Detect which cell encompasses the target text, then output its [X, Y] center coordinate. 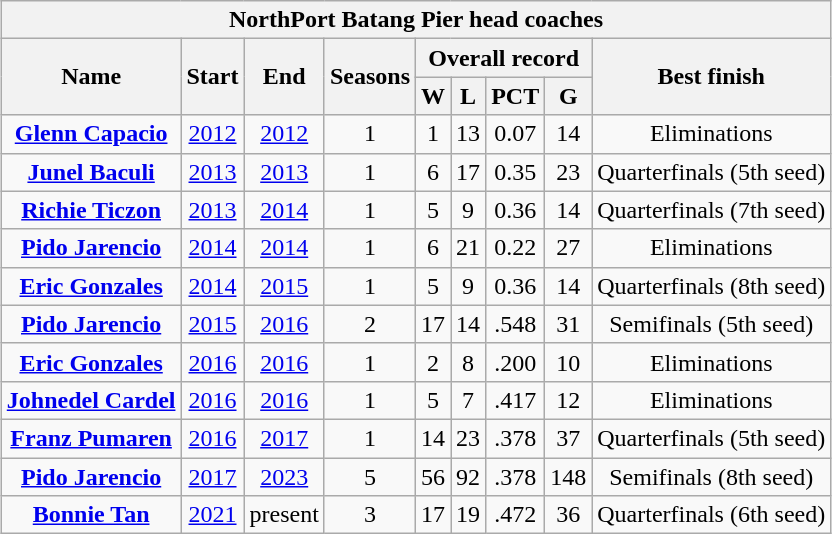
21 [468, 248]
Overall record [504, 58]
3 [370, 515]
148 [568, 477]
.417 [516, 400]
Bonnie Tan [91, 515]
31 [568, 324]
27 [568, 248]
0.22 [516, 248]
Quarterfinals (8th seed) [712, 286]
Semifinals (8th seed) [712, 477]
36 [568, 515]
56 [434, 477]
Name [91, 77]
.472 [516, 515]
0.35 [516, 172]
Johnedel Cardel [91, 400]
2021 [212, 515]
37 [568, 438]
13 [468, 134]
Best finish [712, 77]
10 [568, 362]
End [284, 77]
NorthPort Batang Pier head coaches [416, 20]
Semifinals (5th seed) [712, 324]
12 [568, 400]
.200 [516, 362]
.548 [516, 324]
92 [468, 477]
Richie Ticzon [91, 210]
PCT [516, 96]
7 [468, 400]
Start [212, 77]
G [568, 96]
Quarterfinals (7th seed) [712, 210]
19 [468, 515]
L [468, 96]
Quarterfinals (6th seed) [712, 515]
W [434, 96]
present [284, 515]
8 [468, 362]
2023 [284, 477]
Junel Baculi [91, 172]
Franz Pumaren [91, 438]
Seasons [370, 77]
Glenn Capacio [91, 134]
0.07 [516, 134]
